Return (X, Y) of the center of cell containing provided text 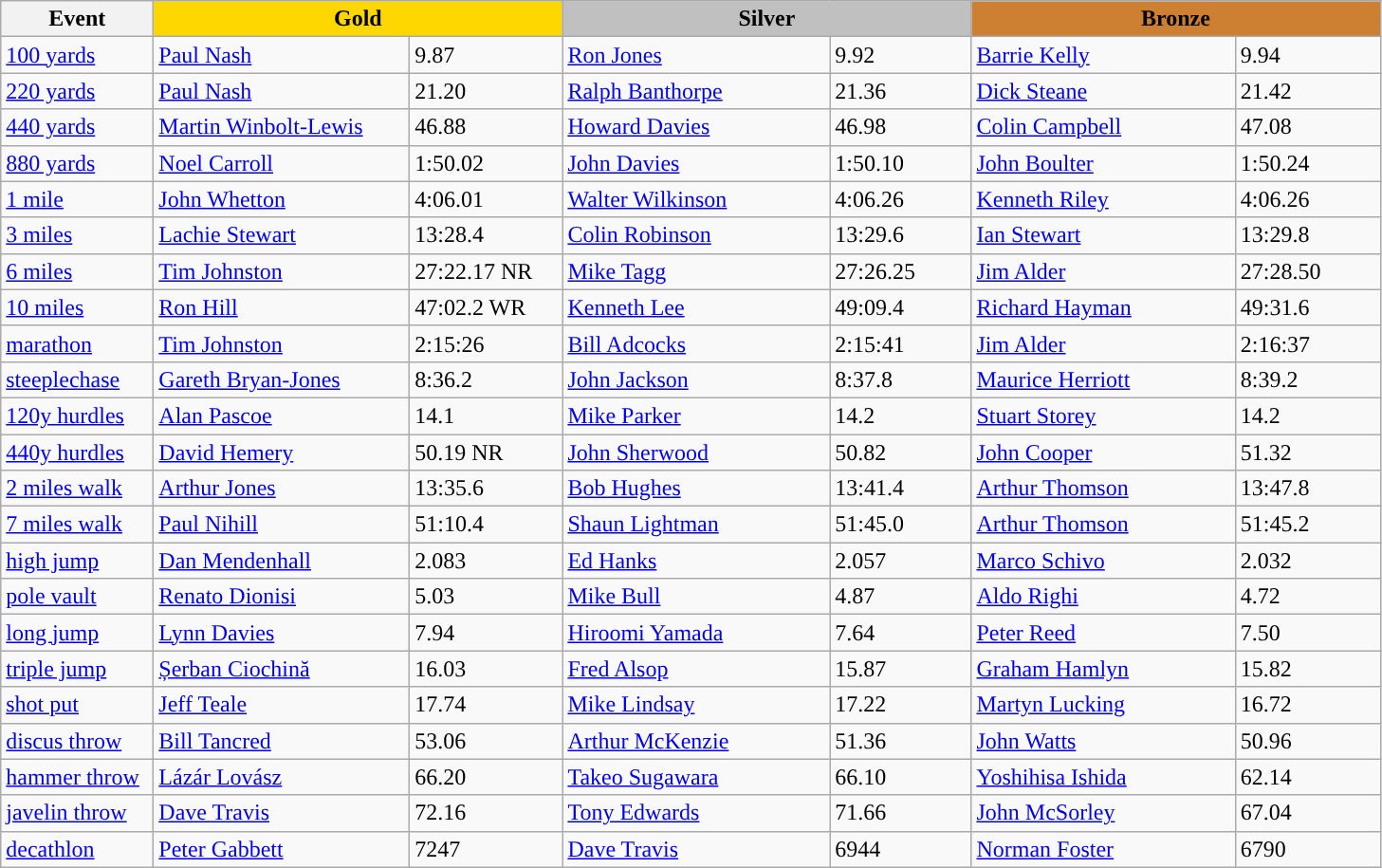
8:36.2 (486, 379)
4.72 (1307, 597)
Takeo Sugawara (696, 777)
Bronze (1176, 19)
220 yards (78, 91)
Richard Hayman (1103, 307)
John McSorley (1103, 813)
2 miles walk (78, 489)
1 mile (78, 199)
Colin Campbell (1103, 127)
16.72 (1307, 705)
Ron Jones (696, 55)
Shaun Lightman (696, 525)
71.66 (901, 813)
Ed Hanks (696, 561)
15.82 (1307, 669)
triple jump (78, 669)
3 miles (78, 235)
Marco Schivo (1103, 561)
John Jackson (696, 379)
51.32 (1307, 452)
13:29.6 (901, 235)
13:47.8 (1307, 489)
46.98 (901, 127)
51.36 (901, 741)
10 miles (78, 307)
51:45.0 (901, 525)
13:29.8 (1307, 235)
2:15:41 (901, 343)
14.1 (486, 416)
Fred Alsop (696, 669)
Dick Steane (1103, 91)
27:28.50 (1307, 271)
120y hurdles (78, 416)
47.08 (1307, 127)
Lázár Lovász (282, 777)
7247 (486, 849)
100 yards (78, 55)
13:35.6 (486, 489)
880 yards (78, 163)
13:41.4 (901, 489)
1:50.10 (901, 163)
Dan Mendenhall (282, 561)
8:37.8 (901, 379)
7.50 (1307, 633)
Bob Hughes (696, 489)
17.74 (486, 705)
Maurice Herriott (1103, 379)
27:22.17 NR (486, 271)
John Sherwood (696, 452)
Peter Reed (1103, 633)
Norman Foster (1103, 849)
Yoshihisa Ishida (1103, 777)
8:39.2 (1307, 379)
Alan Pascoe (282, 416)
50.96 (1307, 741)
Ralph Banthorpe (696, 91)
steeplechase (78, 379)
John Boulter (1103, 163)
Mike Lindsay (696, 705)
440 yards (78, 127)
Aldo Righi (1103, 597)
Renato Dionisi (282, 597)
67.04 (1307, 813)
21.42 (1307, 91)
15.87 (901, 669)
Gareth Bryan-Jones (282, 379)
6790 (1307, 849)
4:06.01 (486, 199)
66.20 (486, 777)
John Whetton (282, 199)
5.03 (486, 597)
pole vault (78, 597)
50.82 (901, 452)
9.87 (486, 55)
Walter Wilkinson (696, 199)
Graham Hamlyn (1103, 669)
Paul Nihill (282, 525)
17.22 (901, 705)
Peter Gabbett (282, 849)
Martin Winbolt-Lewis (282, 127)
Noel Carroll (282, 163)
Ian Stewart (1103, 235)
7 miles walk (78, 525)
440y hurdles (78, 452)
2.083 (486, 561)
Arthur Jones (282, 489)
Mike Tagg (696, 271)
John Cooper (1103, 452)
Lachie Stewart (282, 235)
7.64 (901, 633)
Kenneth Riley (1103, 199)
Jeff Teale (282, 705)
9.94 (1307, 55)
Bill Adcocks (696, 343)
1:50.24 (1307, 163)
16.03 (486, 669)
javelin throw (78, 813)
51:10.4 (486, 525)
Șerban Ciochină (282, 669)
John Davies (696, 163)
50.19 NR (486, 452)
6944 (901, 849)
high jump (78, 561)
46.88 (486, 127)
2.057 (901, 561)
72.16 (486, 813)
Stuart Storey (1103, 416)
Lynn Davies (282, 633)
21.36 (901, 91)
Event (78, 19)
Barrie Kelly (1103, 55)
marathon (78, 343)
66.10 (901, 777)
hammer throw (78, 777)
27:26.25 (901, 271)
Ron Hill (282, 307)
4.87 (901, 597)
decathlon (78, 849)
53.06 (486, 741)
Silver (766, 19)
Arthur McKenzie (696, 741)
Gold (359, 19)
Hiroomi Yamada (696, 633)
discus throw (78, 741)
long jump (78, 633)
13:28.4 (486, 235)
9.92 (901, 55)
Bill Tancred (282, 741)
1:50.02 (486, 163)
David Hemery (282, 452)
2.032 (1307, 561)
51:45.2 (1307, 525)
2:16:37 (1307, 343)
Mike Bull (696, 597)
Mike Parker (696, 416)
shot put (78, 705)
Kenneth Lee (696, 307)
7.94 (486, 633)
49:09.4 (901, 307)
21.20 (486, 91)
62.14 (1307, 777)
Howard Davies (696, 127)
Tony Edwards (696, 813)
49:31.6 (1307, 307)
John Watts (1103, 741)
6 miles (78, 271)
Martyn Lucking (1103, 705)
2:15:26 (486, 343)
47:02.2 WR (486, 307)
Colin Robinson (696, 235)
